Return the [X, Y] coordinate for the center point of the cell that contains the specified text.  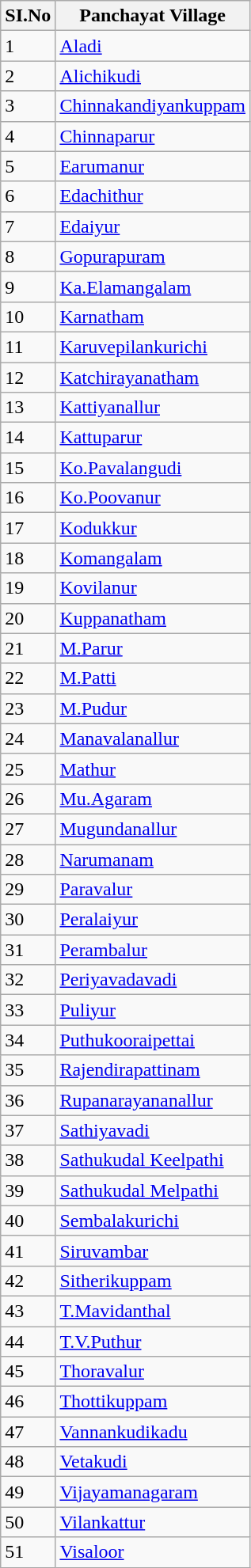
25 [29, 769]
Kattuparur [153, 438]
Earumanur [153, 166]
Periyavadavadi [153, 980]
50 [29, 1522]
Karuvepilankurichi [153, 347]
42 [29, 1281]
19 [29, 588]
37 [29, 1130]
Panchayat Village [153, 16]
32 [29, 980]
33 [29, 1010]
Kattiyanallur [153, 408]
Paravalur [153, 890]
Ko.Pavalangudi [153, 468]
2 [29, 76]
Sitherikuppam [153, 1281]
Siruvambar [153, 1251]
Aladi [153, 46]
38 [29, 1160]
Karnatham [153, 317]
Rajendirapattinam [153, 1070]
3 [29, 106]
Manavalanallur [153, 738]
5 [29, 166]
43 [29, 1311]
44 [29, 1342]
26 [29, 799]
10 [29, 317]
6 [29, 196]
27 [29, 829]
4 [29, 136]
9 [29, 287]
Edaiyur [153, 226]
M.Patti [153, 678]
Vijayamanagaram [153, 1492]
Komangalam [153, 558]
45 [29, 1372]
18 [29, 558]
Mathur [153, 769]
Mugundanallur [153, 829]
28 [29, 859]
Thottikuppam [153, 1402]
48 [29, 1462]
7 [29, 226]
Narumanam [153, 859]
23 [29, 708]
Rupanarayananallur [153, 1100]
Alichikudi [153, 76]
Visaloor [153, 1552]
Chinnakandiyankuppam [153, 106]
Edachithur [153, 196]
16 [29, 498]
13 [29, 408]
35 [29, 1070]
Vannankudikadu [153, 1432]
Ka.Elamangalam [153, 287]
Perambalur [153, 950]
M.Parur [153, 648]
47 [29, 1432]
34 [29, 1040]
24 [29, 738]
T.Mavidanthal [153, 1311]
14 [29, 438]
39 [29, 1190]
Thoravalur [153, 1372]
22 [29, 678]
Puthukooraipettai [153, 1040]
SI.No [29, 16]
36 [29, 1100]
20 [29, 618]
29 [29, 890]
Sathukudal Keelpathi [153, 1160]
31 [29, 950]
46 [29, 1402]
17 [29, 528]
49 [29, 1492]
Kovilanur [153, 588]
Sathiyavadi [153, 1130]
Chinnaparur [153, 136]
Puliyur [153, 1010]
Sembalakurichi [153, 1221]
Sathukudal Melpathi [153, 1190]
Gopurapuram [153, 256]
Kodukkur [153, 528]
8 [29, 256]
Ko.Poovanur [153, 498]
Vetakudi [153, 1462]
M.Pudur [153, 708]
41 [29, 1251]
30 [29, 920]
1 [29, 46]
12 [29, 378]
Peralaiyur [153, 920]
Vilankattur [153, 1522]
51 [29, 1552]
Kuppanatham [153, 618]
15 [29, 468]
Mu.Agaram [153, 799]
21 [29, 648]
40 [29, 1221]
11 [29, 347]
T.V.Puthur [153, 1342]
Katchirayanatham [153, 378]
